Provide the [x, y] coordinate of the cell's center where the given text is located.  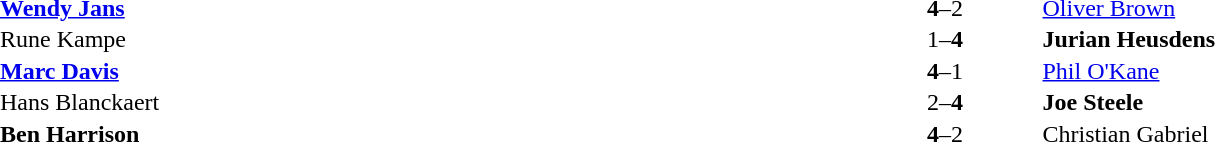
2–4 [944, 103]
1–4 [944, 39]
4–1 [944, 71]
